Capture the cell that displays the provided text and extract its (X, Y) central coordinate. 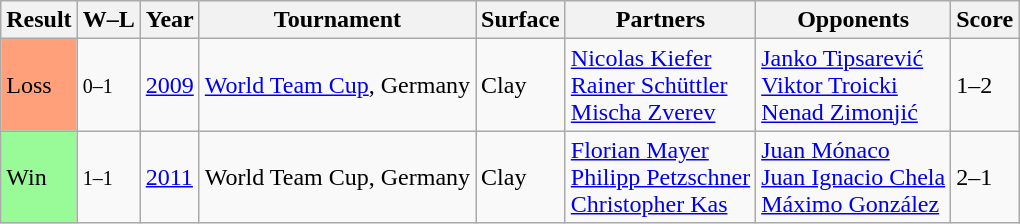
Year (170, 20)
W–L (108, 20)
Tournament (337, 20)
Opponents (854, 20)
Nicolas Kiefer Rainer Schüttler Mischa Zverev (660, 85)
Loss (39, 85)
Surface (521, 20)
0–1 (108, 85)
2011 (170, 177)
Janko Tipsarević Viktor Troicki Nenad Zimonjić (854, 85)
1–1 (108, 177)
2–1 (985, 177)
Result (39, 20)
Score (985, 20)
1–2 (985, 85)
Win (39, 177)
Partners (660, 20)
Florian Mayer Philipp Petzschner Christopher Kas (660, 177)
Juan Mónaco Juan Ignacio Chela Máximo González (854, 177)
2009 (170, 85)
